Search for the cell housing the specified text and yield its (x, y) center coordinate. 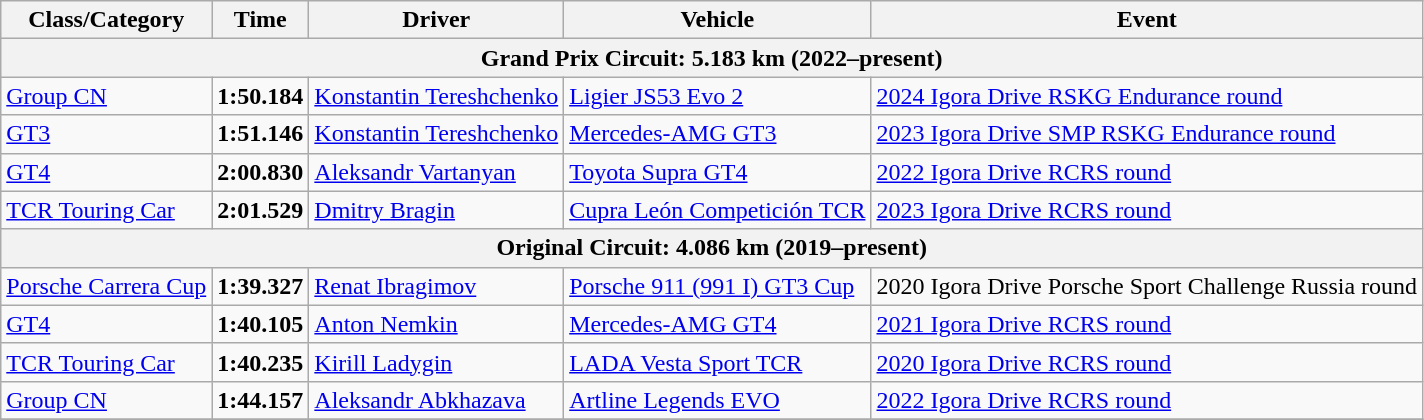
Mercedes-AMG GT3 (718, 134)
1:40.105 (260, 324)
2020 Igora Drive RCRS round (1147, 362)
LADA Vesta Sport TCR (718, 362)
Time (260, 20)
2:00.830 (260, 172)
1:51.146 (260, 134)
Toyota Supra GT4 (718, 172)
Kirill Ladygin (436, 362)
2023 Igora Drive SMP RSKG Endurance round (1147, 134)
Renat Ibragimov (436, 286)
Original Circuit: 4.086 km (2019–present) (712, 248)
2023 Igora Drive RCRS round (1147, 210)
1:40.235 (260, 362)
2020 Igora Drive Porsche Sport Challenge Russia round (1147, 286)
2021 Igora Drive RCRS round (1147, 324)
Anton Nemkin (436, 324)
Event (1147, 20)
Class/Category (106, 20)
1:50.184 (260, 96)
GT3 (106, 134)
Cupra León Competición TCR (718, 210)
Ligier JS53 Evo 2 (718, 96)
Aleksandr Vartanyan (436, 172)
Driver (436, 20)
Grand Prix Circuit: 5.183 km (2022–present) (712, 58)
1:44.157 (260, 400)
Dmitry Bragin (436, 210)
Porsche Carrera Cup (106, 286)
Artline Legends EVO (718, 400)
2024 Igora Drive RSKG Endurance round (1147, 96)
Porsche 911 (991 I) GT3 Cup (718, 286)
Aleksandr Abkhazava (436, 400)
Mercedes-AMG GT4 (718, 324)
2:01.529 (260, 210)
Vehicle (718, 20)
1:39.327 (260, 286)
